Scan for the cell matching the given text and deliver its (X, Y) coordinate at center. 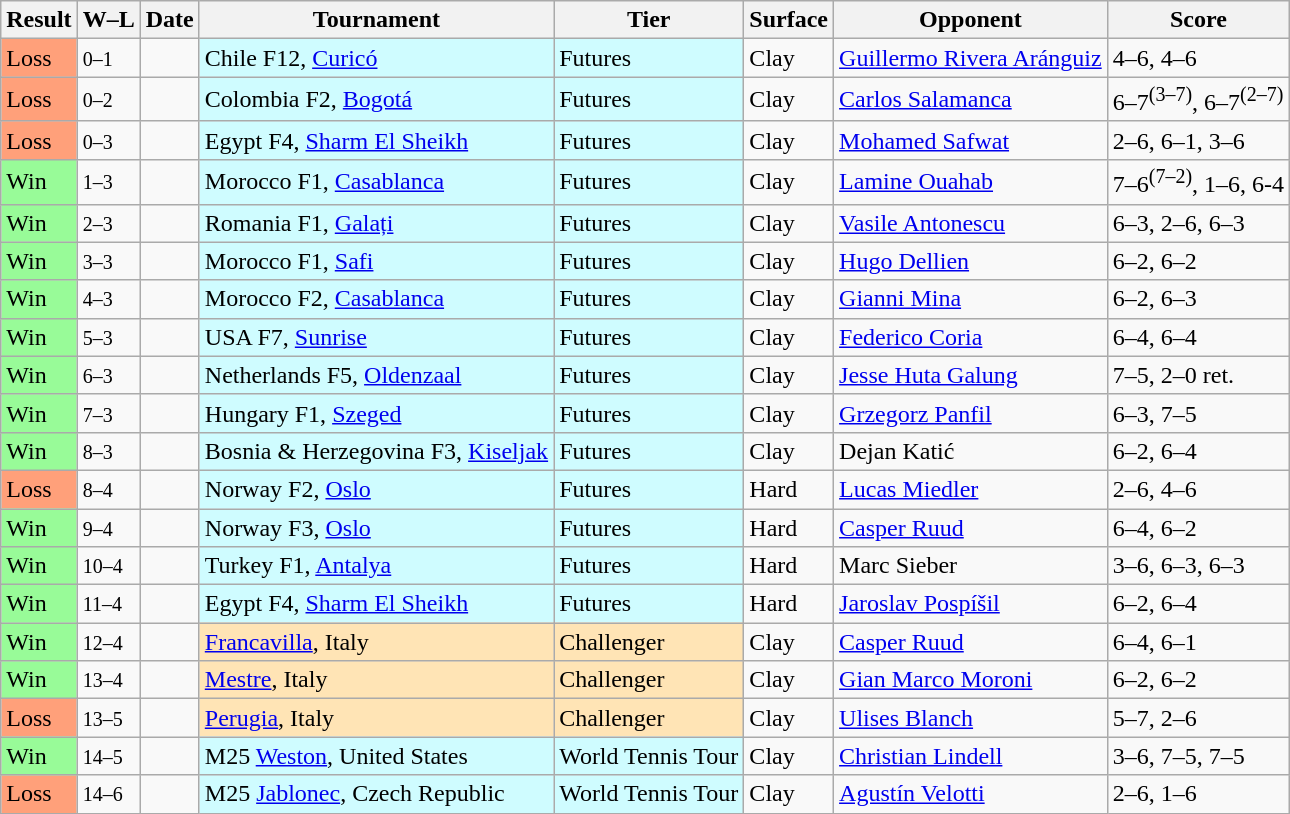
Surface (789, 20)
6–4, 6–1 (1198, 642)
6–4, 6–4 (1198, 337)
USA F7, Sunrise (376, 337)
Bosnia & Herzegovina F3, Kiseljak (376, 451)
11–4 (108, 604)
Christian Lindell (971, 756)
Federico Coria (971, 337)
Morocco F1, Safi (376, 261)
5–3 (108, 337)
4–3 (108, 299)
Mestre, Italy (376, 680)
Jaroslav Pospíšil (971, 604)
2–6, 4–6 (1198, 489)
2–6, 1–6 (1198, 794)
Turkey F1, Antalya (376, 566)
1–3 (108, 182)
Mohamed Safwat (971, 140)
Guillermo Rivera Aránguiz (971, 58)
Gian Marco Moroni (971, 680)
Dejan Katić (971, 451)
2–6, 6–1, 3–6 (1198, 140)
8–4 (108, 489)
3–6, 6–3, 6–3 (1198, 566)
Jesse Huta Galung (971, 375)
Grzegorz Panfil (971, 413)
12–4 (108, 642)
5–7, 2–6 (1198, 718)
14–5 (108, 756)
Lucas Miedler (971, 489)
10–4 (108, 566)
Lamine Ouahab (971, 182)
Hugo Dellien (971, 261)
Romania F1, Galați (376, 223)
Result (39, 20)
2–3 (108, 223)
Score (1198, 20)
Norway F3, Oslo (376, 528)
13–5 (108, 718)
Colombia F2, Bogotá (376, 100)
6–3, 2–6, 6–3 (1198, 223)
Tier (649, 20)
Carlos Salamanca (971, 100)
14–6 (108, 794)
7–6(7–2), 1–6, 6-4 (1198, 182)
13–4 (108, 680)
9–4 (108, 528)
Agustín Velotti (971, 794)
Vasile Antonescu (971, 223)
Gianni Mina (971, 299)
Netherlands F5, Oldenzaal (376, 375)
Date (170, 20)
0–1 (108, 58)
0–3 (108, 140)
M25 Weston, United States (376, 756)
Morocco F2, Casablanca (376, 299)
3–6, 7–5, 7–5 (1198, 756)
Tournament (376, 20)
Hungary F1, Szeged (376, 413)
Perugia, Italy (376, 718)
Francavilla, Italy (376, 642)
M25 Jablonec, Czech Republic (376, 794)
7–5, 2–0 ret. (1198, 375)
6–7(3–7), 6–7(2–7) (1198, 100)
6–3 (108, 375)
7–3 (108, 413)
Marc Sieber (971, 566)
Chile F12, Curicó (376, 58)
0–2 (108, 100)
W–L (108, 20)
3–3 (108, 261)
Opponent (971, 20)
Morocco F1, Casablanca (376, 182)
Norway F2, Oslo (376, 489)
8–3 (108, 451)
6–4, 6–2 (1198, 528)
6–2, 6–3 (1198, 299)
4–6, 4–6 (1198, 58)
6–3, 7–5 (1198, 413)
Ulises Blanch (971, 718)
